Identify which cell holds the provided text, then report its [x, y] central coordinate. 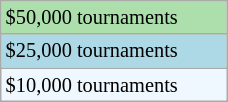
$50,000 tournaments [114, 17]
$25,000 tournaments [114, 51]
$10,000 tournaments [114, 85]
